Provide the [X, Y] coordinate of the cell's center where the given text is located.  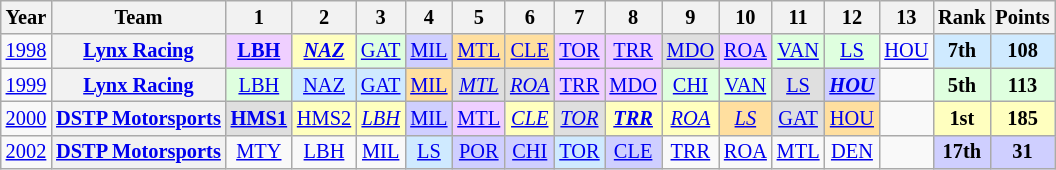
11 [798, 17]
2 [324, 17]
2002 [26, 152]
Year [26, 17]
DEN [852, 152]
Points [1023, 17]
10 [746, 17]
HMS1 [259, 118]
3 [380, 17]
31 [1023, 152]
113 [1023, 85]
1st [962, 118]
MTY [259, 152]
9 [690, 17]
HMS2 [324, 118]
185 [1023, 118]
5th [962, 85]
4 [428, 17]
Team [138, 17]
2000 [26, 118]
Rank [962, 17]
108 [1023, 51]
6 [530, 17]
12 [852, 17]
1999 [26, 85]
17th [962, 152]
1998 [26, 51]
7 [579, 17]
13 [906, 17]
1 [259, 17]
POR [478, 152]
5 [478, 17]
8 [632, 17]
7th [962, 51]
